From the cell containing the given text, extract its center point as [x, y] coordinate. 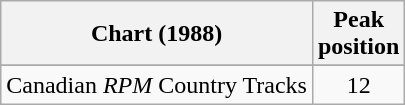
Canadian RPM Country Tracks [157, 85]
12 [358, 85]
Peakposition [358, 34]
Chart (1988) [157, 34]
